Detect which cell encompasses the target text, then output its (X, Y) center coordinate. 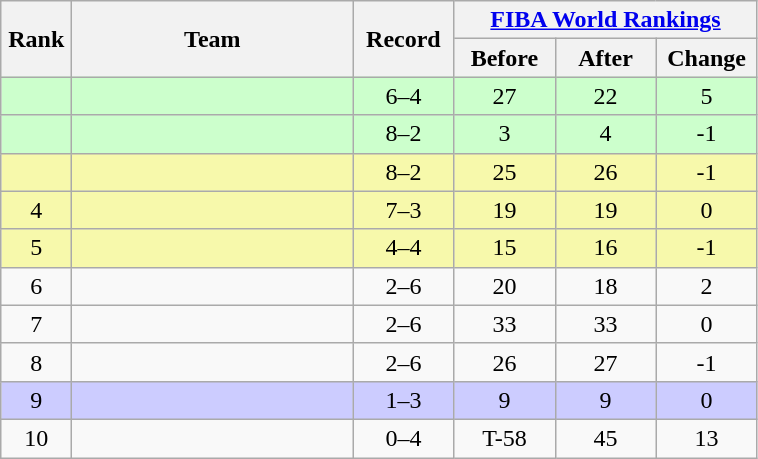
Team (212, 39)
3 (504, 134)
2 (706, 286)
6–4 (404, 96)
6 (36, 286)
16 (606, 248)
Record (404, 39)
0–4 (404, 438)
22 (606, 96)
7 (36, 324)
10 (36, 438)
Before (504, 58)
FIBA World Rankings (606, 20)
20 (504, 286)
T-58 (504, 438)
Change (706, 58)
Rank (36, 39)
13 (706, 438)
25 (504, 172)
45 (606, 438)
4–4 (404, 248)
7–3 (404, 210)
After (606, 58)
18 (606, 286)
15 (504, 248)
8 (36, 362)
1–3 (404, 400)
